For the text-containing cell, return its midpoint in [x, y] coordinate format. 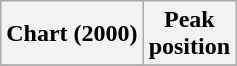
Peakposition [189, 34]
Chart (2000) [72, 34]
